Determine the (x, y) coordinate at the center of the cell enclosing the given text.  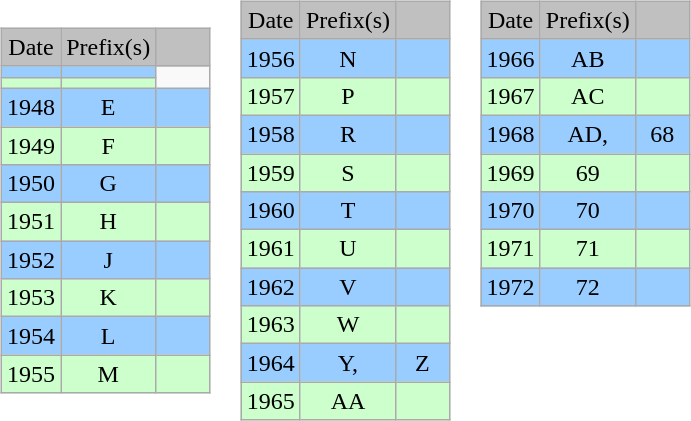
1952 (30, 260)
1966 (510, 58)
J (108, 260)
F (108, 145)
R (348, 134)
E (108, 107)
Z (423, 363)
1960 (270, 211)
P (348, 96)
AA (348, 401)
1956 (270, 58)
S (348, 173)
71 (588, 249)
1970 (510, 211)
AD, (588, 134)
G (108, 184)
1965 (270, 401)
1968 (510, 134)
1955 (30, 374)
1948 (30, 107)
1962 (270, 287)
1963 (270, 325)
Y, (348, 363)
K (108, 298)
1971 (510, 249)
T (348, 211)
V (348, 287)
1949 (30, 145)
H (108, 222)
AB (588, 58)
M (108, 374)
1951 (30, 222)
1958 (270, 134)
1950 (30, 184)
70 (588, 211)
1964 (270, 363)
1954 (30, 336)
N (348, 58)
1957 (270, 96)
1953 (30, 298)
AC (588, 96)
1967 (510, 96)
1959 (270, 173)
1961 (270, 249)
72 (588, 287)
U (348, 249)
69 (588, 173)
68 (662, 134)
L (108, 336)
1972 (510, 287)
W (348, 325)
1969 (510, 173)
